Return the (X, Y) coordinate for the center point of the cell that contains the specified text.  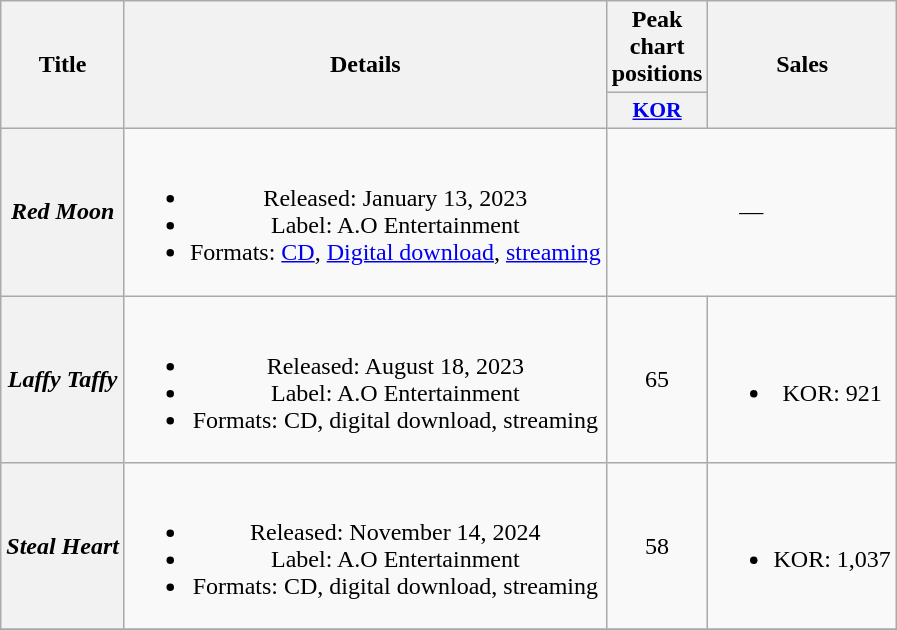
Released: November 14, 2024Label: A.O EntertainmentFormats: CD, digital download, streaming (365, 546)
Released: August 18, 2023Label: A.O EntertainmentFormats: CD, digital download, streaming (365, 380)
KOR: 921 (802, 380)
KOR (657, 111)
— (751, 212)
Released: January 13, 2023Label: A.O EntertainmentFormats: CD, Digital download, streaming (365, 212)
Details (365, 65)
KOR: 1,037 (802, 546)
Steal Heart (63, 546)
Title (63, 65)
Laffy Taffy (63, 380)
65 (657, 380)
Sales (802, 65)
Peak chartpositions (657, 47)
Red Moon (63, 212)
58 (657, 546)
